Locate the cell with the specified text and output its (x, y) center coordinate. 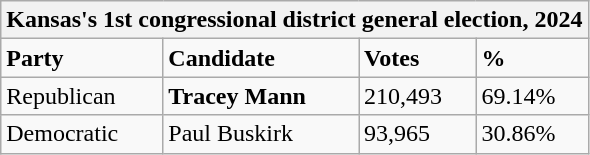
Votes (418, 58)
Paul Buskirk (261, 134)
69.14% (532, 96)
% (532, 58)
30.86% (532, 134)
210,493 (418, 96)
Tracey Mann (261, 96)
93,965 (418, 134)
Republican (82, 96)
Kansas's 1st congressional district general election, 2024 (294, 20)
Party (82, 58)
Candidate (261, 58)
Democratic (82, 134)
